Capture the cell that displays the provided text and extract its [X, Y] central coordinate. 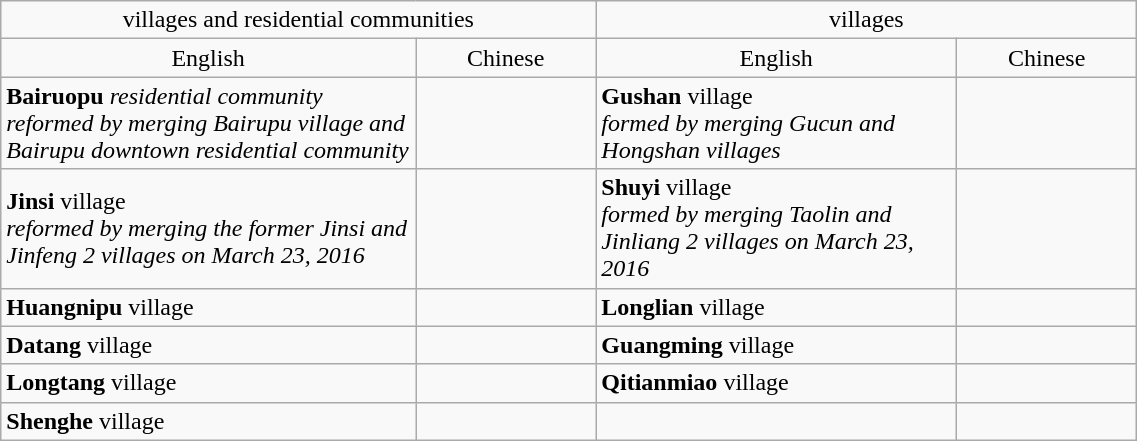
Gushan village formed by merging Gucun and Hongshan villages [776, 123]
Guangming village [776, 345]
Bairuopu residential community reformed by merging Bairupu village and Bairupu downtown residential community [208, 123]
Qitianmiao village [776, 383]
Shenghe village [208, 421]
Huangnipu village [208, 307]
Shuyi village formed by merging Taolin and Jinliang 2 villages on March 23, 2016 [776, 228]
Longlian village [776, 307]
Datang village [208, 345]
villages and residential communities [298, 20]
villages [866, 20]
Longtang village [208, 383]
Jinsi village reformed by merging the former Jinsi and Jinfeng 2 villages on March 23, 2016 [208, 228]
